Scan for the cell matching the given text and deliver its (x, y) coordinate at center. 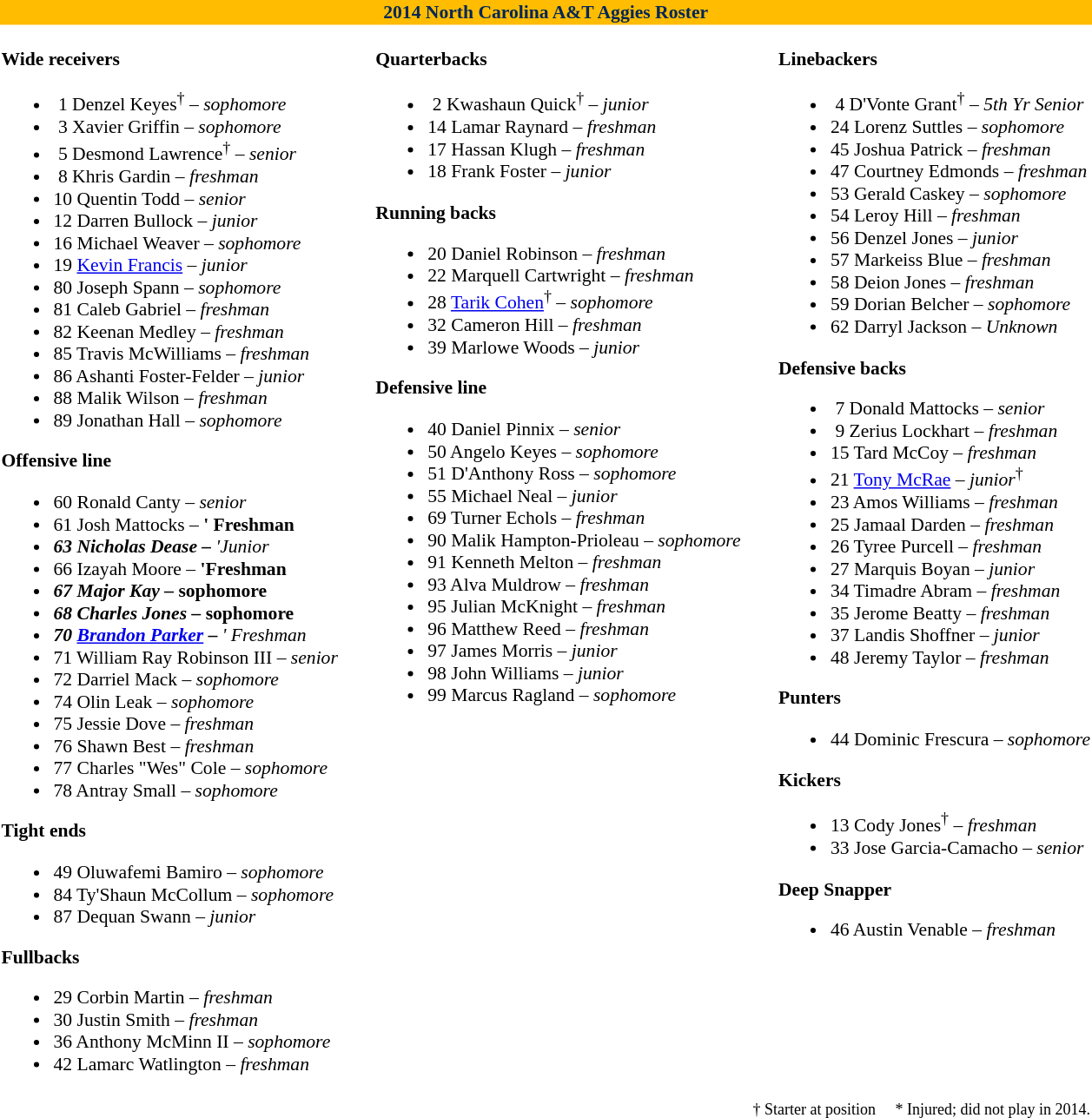
2014 North Carolina A&T Aggies Roster (546, 12)
